Identify which cell holds the provided text, then report its (x, y) central coordinate. 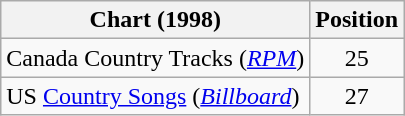
US Country Songs (Billboard) (156, 96)
27 (357, 96)
Position (357, 20)
Chart (1998) (156, 20)
Canada Country Tracks (RPM) (156, 58)
25 (357, 58)
